Return (x, y) of the center of cell containing provided text 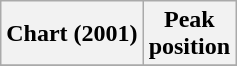
Chart (2001) (72, 34)
Peakposition (189, 34)
